Pinpoint the cell where the given text exists, returning its [X, Y] midpoint coordinate. 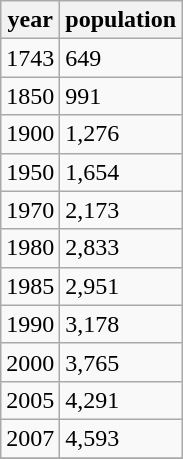
1,276 [121, 134]
population [121, 20]
1980 [30, 248]
1900 [30, 134]
1970 [30, 210]
2005 [30, 400]
2,173 [121, 210]
1850 [30, 96]
3,765 [121, 362]
1950 [30, 172]
991 [121, 96]
1990 [30, 324]
2000 [30, 362]
2,833 [121, 248]
2,951 [121, 286]
1743 [30, 58]
3,178 [121, 324]
1,654 [121, 172]
649 [121, 58]
4,291 [121, 400]
4,593 [121, 438]
year [30, 20]
2007 [30, 438]
1985 [30, 286]
